Locate the cell with the specified text and output its (x, y) center coordinate. 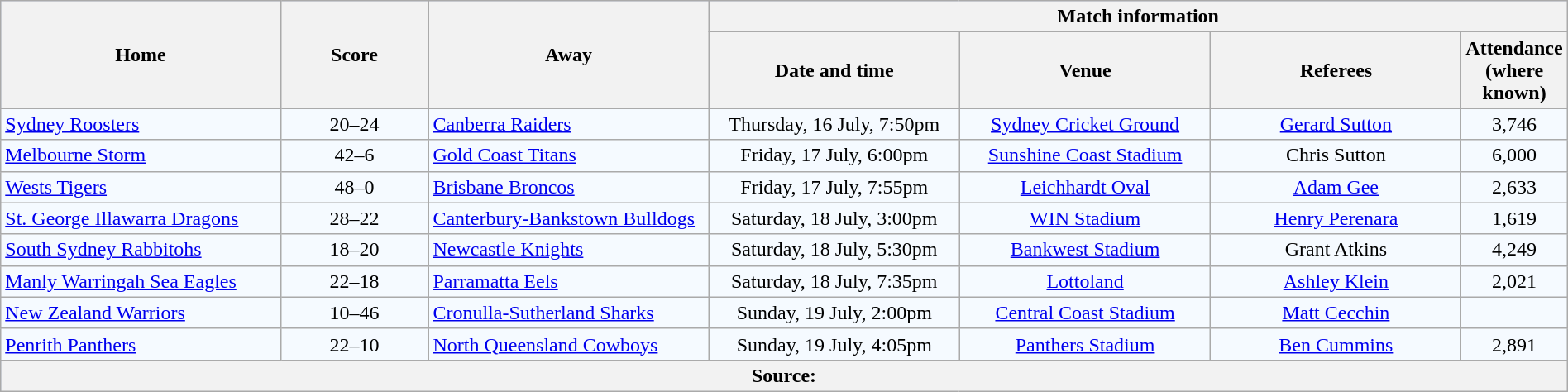
Thursday, 16 July, 7:50pm (834, 124)
Sunday, 19 July, 2:00pm (834, 313)
Lottoland (1085, 281)
42–6 (354, 155)
48–0 (354, 187)
28–22 (354, 218)
New Zealand Warriors (141, 313)
Manly Warringah Sea Eagles (141, 281)
Matt Cecchin (1336, 313)
Leichhardt Oval (1085, 187)
22–10 (354, 344)
Sunday, 19 July, 4:05pm (834, 344)
Chris Sutton (1336, 155)
Friday, 17 July, 6:00pm (834, 155)
Cronulla-Sutherland Sharks (569, 313)
Sydney Roosters (141, 124)
South Sydney Rabbitohs (141, 250)
20–24 (354, 124)
Wests Tigers (141, 187)
WIN Stadium (1085, 218)
Ashley Klein (1336, 281)
St. George Illawarra Dragons (141, 218)
Source: (784, 375)
Melbourne Storm (141, 155)
Panthers Stadium (1085, 344)
Canterbury-Bankstown Bulldogs (569, 218)
Gold Coast Titans (569, 155)
Date and time (834, 70)
Friday, 17 July, 7:55pm (834, 187)
22–18 (354, 281)
Saturday, 18 July, 7:35pm (834, 281)
Attendance(where known) (1514, 70)
Parramatta Eels (569, 281)
Referees (1336, 70)
Central Coast Stadium (1085, 313)
Newcastle Knights (569, 250)
Brisbane Broncos (569, 187)
Adam Gee (1336, 187)
Saturday, 18 July, 5:30pm (834, 250)
Ben Cummins (1336, 344)
Match information (1138, 17)
Venue (1085, 70)
6,000 (1514, 155)
3,746 (1514, 124)
Henry Perenara (1336, 218)
North Queensland Cowboys (569, 344)
Home (141, 55)
18–20 (354, 250)
Away (569, 55)
2,891 (1514, 344)
2,633 (1514, 187)
Sydney Cricket Ground (1085, 124)
2,021 (1514, 281)
4,249 (1514, 250)
Penrith Panthers (141, 344)
Saturday, 18 July, 3:00pm (834, 218)
Score (354, 55)
Canberra Raiders (569, 124)
Grant Atkins (1336, 250)
Bankwest Stadium (1085, 250)
1,619 (1514, 218)
Gerard Sutton (1336, 124)
Sunshine Coast Stadium (1085, 155)
10–46 (354, 313)
